Return (X, Y) of the center of cell containing provided text 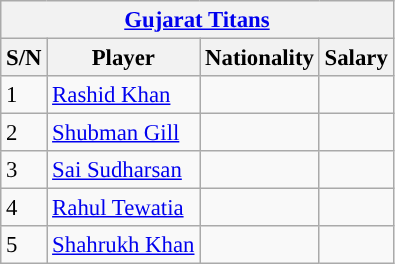
Gujarat Titans (197, 20)
5 (24, 245)
Rahul Tewatia (124, 208)
S/N (24, 58)
4 (24, 208)
Nationality (260, 58)
2 (24, 133)
3 (24, 170)
Shubman Gill (124, 133)
Salary (356, 58)
1 (24, 95)
Shahrukh Khan (124, 245)
Player (124, 58)
Sai Sudharsan (124, 170)
Rashid Khan (124, 95)
